Capture the cell that displays the provided text and extract its (X, Y) central coordinate. 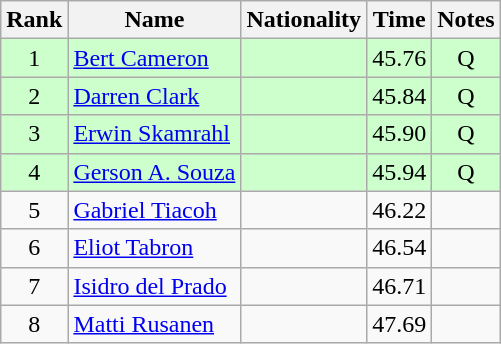
45.76 (400, 58)
45.94 (400, 172)
1 (34, 58)
46.22 (400, 210)
Eliot Tabron (154, 248)
8 (34, 324)
Gabriel Tiacoh (154, 210)
5 (34, 210)
3 (34, 134)
47.69 (400, 324)
Gerson A. Souza (154, 172)
45.84 (400, 96)
46.54 (400, 248)
2 (34, 96)
Nationality (304, 20)
Time (400, 20)
4 (34, 172)
Notes (466, 20)
45.90 (400, 134)
6 (34, 248)
Erwin Skamrahl (154, 134)
Name (154, 20)
Isidro del Prado (154, 286)
7 (34, 286)
Darren Clark (154, 96)
Matti Rusanen (154, 324)
Rank (34, 20)
46.71 (400, 286)
Bert Cameron (154, 58)
